Identify which cell holds the provided text, then report its (X, Y) central coordinate. 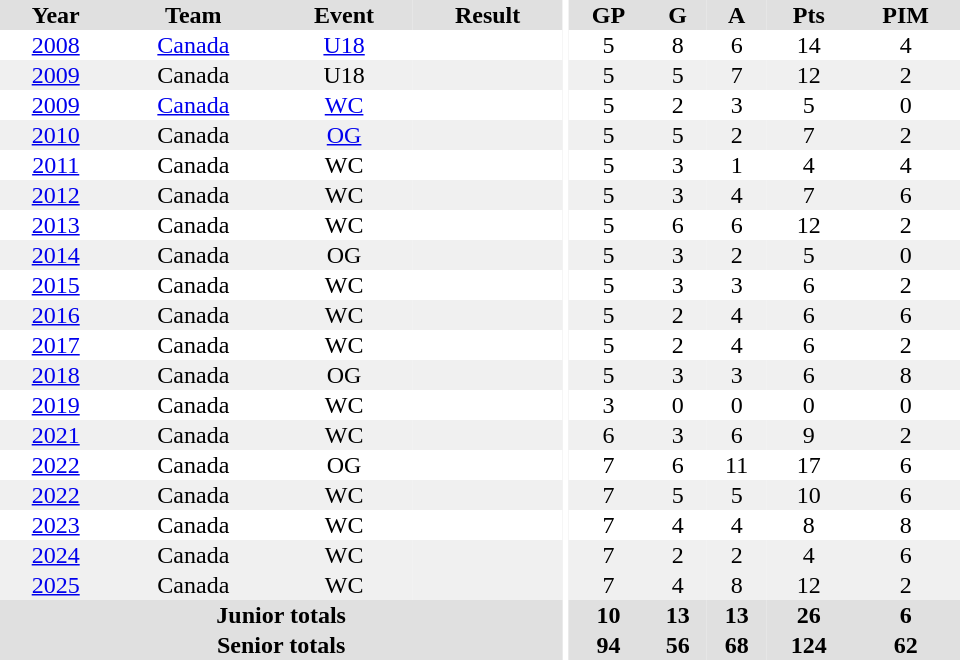
Pts (808, 15)
Team (193, 15)
PIM (906, 15)
Junior totals (281, 615)
56 (678, 645)
2019 (56, 405)
Senior totals (281, 645)
2023 (56, 525)
A (736, 15)
2017 (56, 345)
14 (808, 45)
2025 (56, 585)
2015 (56, 285)
2012 (56, 195)
2010 (56, 135)
2016 (56, 315)
2021 (56, 435)
Event (344, 15)
17 (808, 465)
1 (736, 165)
9 (808, 435)
2008 (56, 45)
2013 (56, 225)
124 (808, 645)
GP (608, 15)
2024 (56, 555)
2014 (56, 255)
2011 (56, 165)
Result (488, 15)
Year (56, 15)
11 (736, 465)
26 (808, 615)
94 (608, 645)
G (678, 15)
68 (736, 645)
2018 (56, 375)
62 (906, 645)
